Capture the cell that displays the provided text and extract its (x, y) central coordinate. 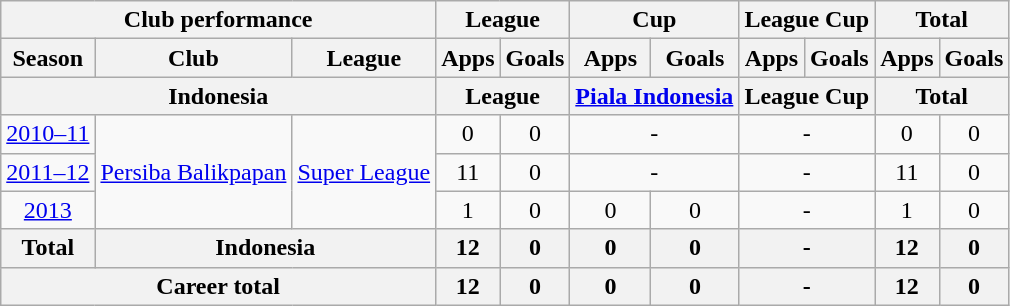
Career total (218, 286)
Club performance (218, 20)
2011–12 (48, 172)
2013 (48, 210)
2010–11 (48, 134)
Cup (654, 20)
Season (48, 58)
Piala Indonesia (654, 96)
Persiba Balikpapan (194, 172)
Super League (364, 172)
Club (194, 58)
